Search for the cell housing the specified text and yield its [X, Y] center coordinate. 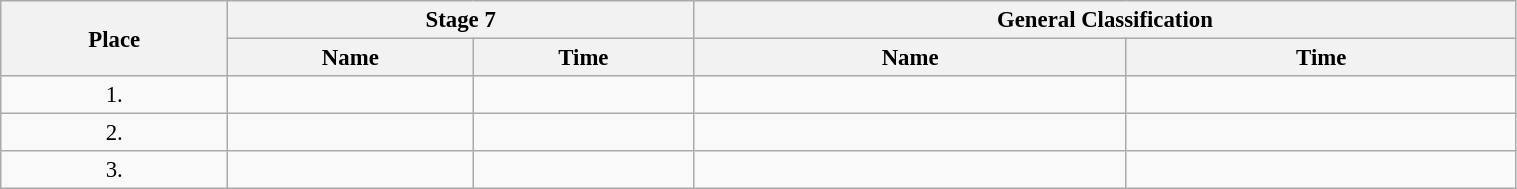
2. [114, 133]
1. [114, 95]
3. [114, 170]
Stage 7 [461, 20]
General Classification [1105, 20]
Place [114, 38]
